Scan for the cell matching the given text and deliver its (x, y) coordinate at center. 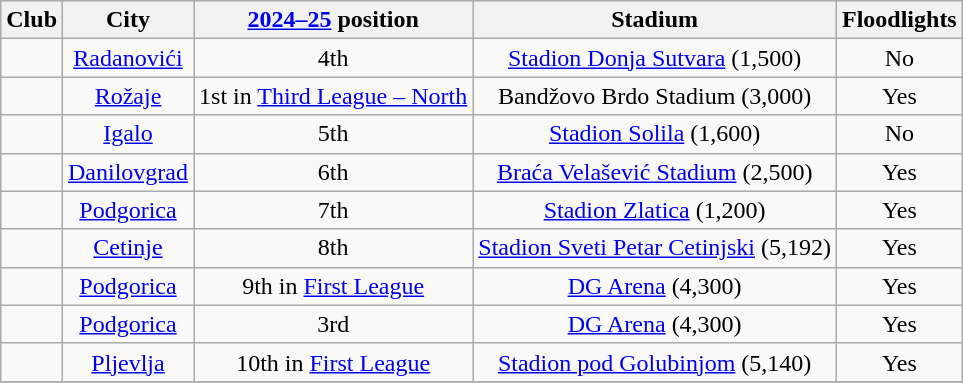
8th (334, 248)
Cetinje (128, 248)
Braća Velašević Stadium (2,500) (655, 172)
7th (334, 210)
Danilovgrad (128, 172)
6th (334, 172)
2024–25 position (334, 20)
Rožaje (128, 96)
10th in First League (334, 362)
City (128, 20)
Radanovići (128, 58)
Stadion Sveti Petar Cetinjski (5,192) (655, 248)
3rd (334, 324)
Pljevlja (128, 362)
9th in First League (334, 286)
Stadion Solila (1,600) (655, 134)
Stadion pod Golubinjom (5,140) (655, 362)
Bandžovo Brdo Stadium (3,000) (655, 96)
Stadium (655, 20)
5th (334, 134)
Club (32, 20)
Stadion Donja Sutvara (1,500) (655, 58)
Stadion Zlatica (1,200) (655, 210)
Floodlights (899, 20)
4th (334, 58)
1st in Third League – North (334, 96)
Igalo (128, 134)
